Detect which cell encompasses the target text, then output its [x, y] center coordinate. 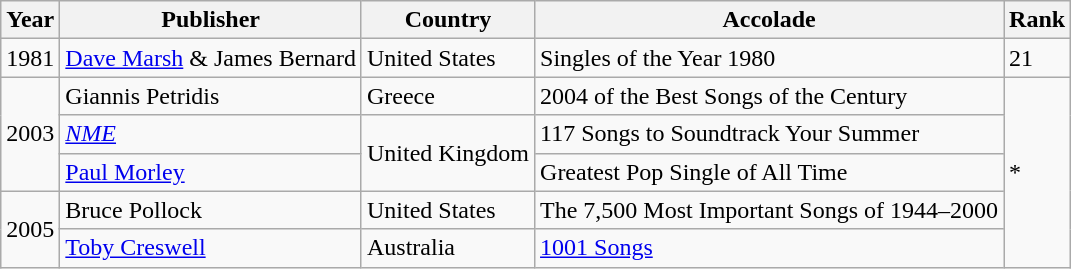
Bruce Pollock [211, 210]
Country [448, 20]
Dave Marsh & James Bernard [211, 58]
United Kingdom [448, 153]
2005 [30, 229]
2004 of the Best Songs of the Century [770, 96]
Publisher [211, 20]
Greece [448, 96]
Greatest Pop Single of All Time [770, 172]
1001 Songs [770, 248]
Rank [1038, 20]
Year [30, 20]
117 Songs to Soundtrack Your Summer [770, 134]
Toby Creswell [211, 248]
The 7,500 Most Important Songs of 1944–2000 [770, 210]
Singles of the Year 1980 [770, 58]
* [1038, 172]
Paul Morley [211, 172]
1981 [30, 58]
NME [211, 134]
Accolade [770, 20]
21 [1038, 58]
2003 [30, 134]
Giannis Petridis [211, 96]
Australia [448, 248]
